Provide the [x, y] coordinate of the cell's center where the given text is located.  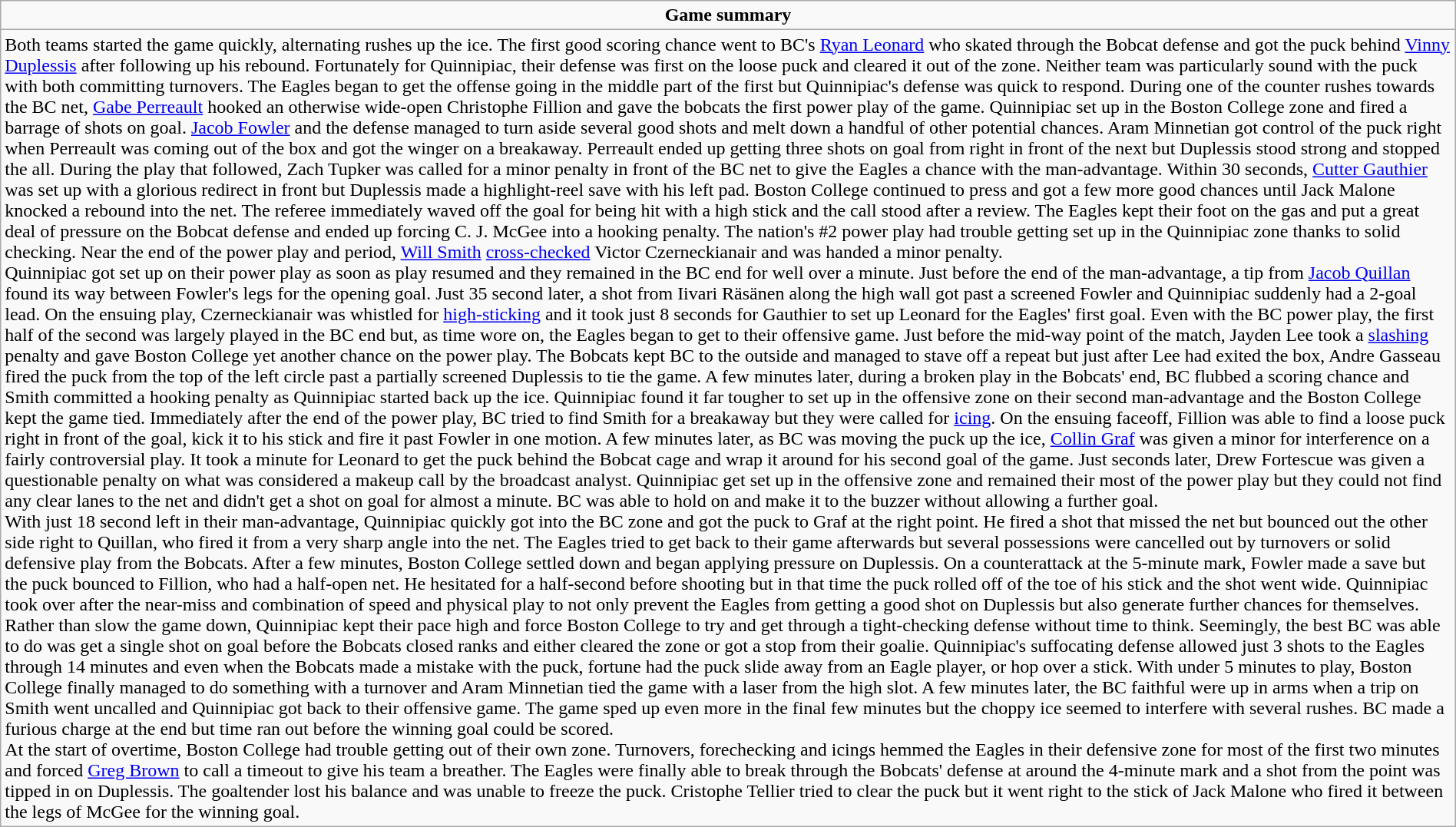
Game summary [728, 15]
